Search for the cell housing the specified text and yield its (X, Y) center coordinate. 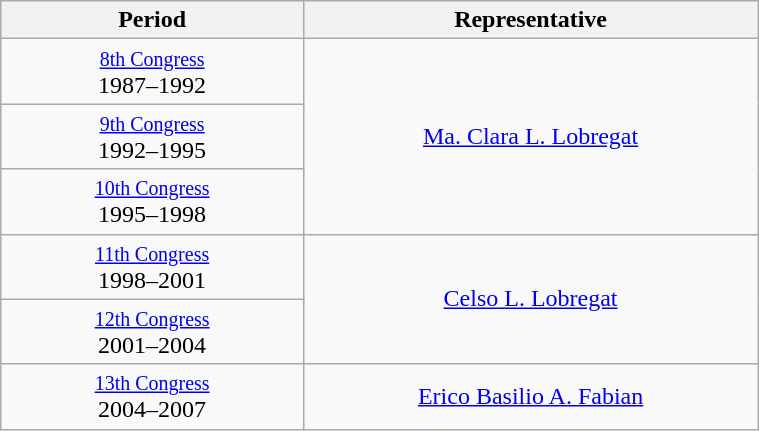
9th Congress1992–1995 (152, 136)
10th Congress1995–1998 (152, 202)
12th Congress2001–2004 (152, 332)
Celso L. Lobregat (530, 299)
13th Congress2004–2007 (152, 396)
8th Congress1987–1992 (152, 72)
Representative (530, 20)
Ma. Clara L. Lobregat (530, 136)
11th Congress1998–2001 (152, 266)
Erico Basilio A. Fabian (530, 396)
Period (152, 20)
